From the cell containing the given text, extract its center point as (X, Y) coordinate. 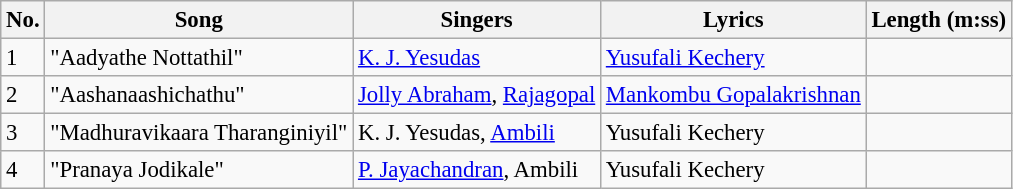
Jolly Abraham, Rajagopal (477, 95)
Length (m:ss) (938, 20)
Mankombu Gopalakrishnan (734, 95)
"Aadyathe Nottathil" (199, 58)
2 (23, 95)
Singers (477, 20)
4 (23, 170)
Lyrics (734, 20)
3 (23, 133)
Song (199, 20)
"Aashanaashichathu" (199, 95)
"Pranaya Jodikale" (199, 170)
K. J. Yesudas, Ambili (477, 133)
1 (23, 58)
No. (23, 20)
P. Jayachandran, Ambili (477, 170)
"Madhuravikaara Tharanginiyil" (199, 133)
K. J. Yesudas (477, 58)
